Extract the (x, y) coordinate from the center of the cell holding the provided text.  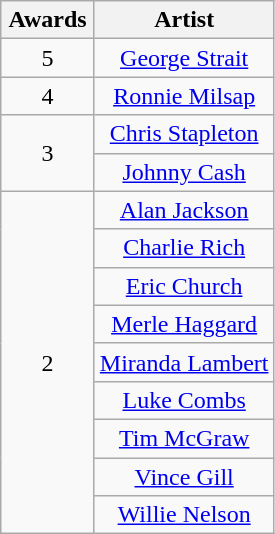
4 (48, 96)
Chris Stapleton (184, 134)
2 (48, 362)
Awards (48, 20)
Miranda Lambert (184, 362)
Charlie Rich (184, 248)
Alan Jackson (184, 210)
Johnny Cash (184, 172)
Willie Nelson (184, 515)
Ronnie Milsap (184, 96)
3 (48, 153)
Luke Combs (184, 400)
5 (48, 58)
Artist (184, 20)
Merle Haggard (184, 324)
Eric Church (184, 286)
George Strait (184, 58)
Tim McGraw (184, 438)
Vince Gill (184, 477)
